Locate the cell with the specified text and output its [X, Y] center coordinate. 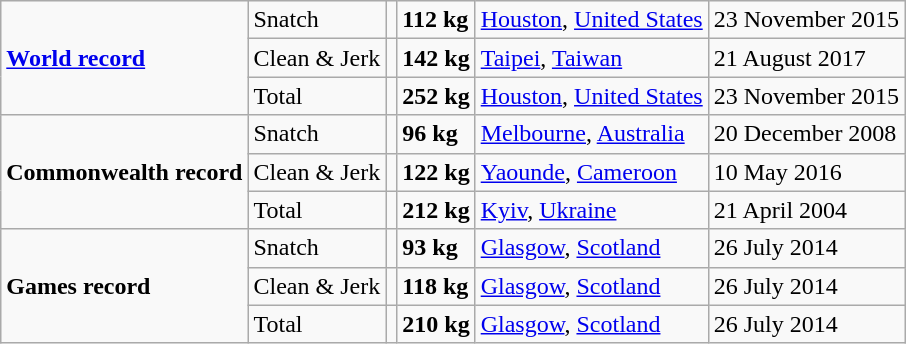
122 kg [436, 172]
118 kg [436, 286]
96 kg [436, 134]
142 kg [436, 58]
21 April 2004 [806, 210]
212 kg [436, 210]
Melbourne, Australia [592, 134]
112 kg [436, 20]
Games record [124, 286]
Commonwealth record [124, 172]
21 August 2017 [806, 58]
252 kg [436, 96]
20 December 2008 [806, 134]
93 kg [436, 248]
World record [124, 58]
210 kg [436, 324]
Kyiv, Ukraine [592, 210]
Taipei, Taiwan [592, 58]
Yaounde, Cameroon [592, 172]
10 May 2016 [806, 172]
